Find where the given text appears and provide that cell's center as (x, y) coordinate. 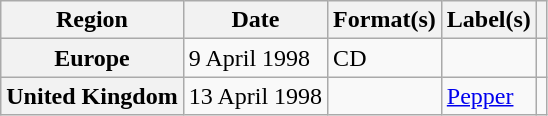
Label(s) (488, 20)
9 April 1998 (255, 58)
CD (385, 58)
Europe (92, 58)
Pepper (488, 96)
Region (92, 20)
Format(s) (385, 20)
Date (255, 20)
United Kingdom (92, 96)
13 April 1998 (255, 96)
